Find where the given text appears and provide that cell's center as [X, Y] coordinate. 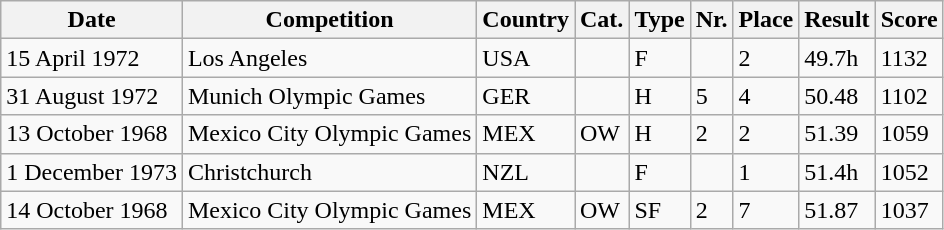
1052 [909, 172]
5 [712, 96]
Competition [329, 20]
GER [526, 96]
Place [766, 20]
49.7h [837, 58]
1 [766, 172]
1102 [909, 96]
Date [92, 20]
14 October 1968 [92, 210]
51.4h [837, 172]
31 August 1972 [92, 96]
1132 [909, 58]
Country [526, 20]
Cat. [601, 20]
1037 [909, 210]
51.87 [837, 210]
1059 [909, 134]
15 April 1972 [92, 58]
Christchurch [329, 172]
USA [526, 58]
Score [909, 20]
4 [766, 96]
Los Angeles [329, 58]
50.48 [837, 96]
SF [660, 210]
51.39 [837, 134]
Type [660, 20]
NZL [526, 172]
1 December 1973 [92, 172]
7 [766, 210]
13 October 1968 [92, 134]
Result [837, 20]
Munich Olympic Games [329, 96]
Nr. [712, 20]
